Extract the [X, Y] coordinate from the center of the cell holding the provided text.  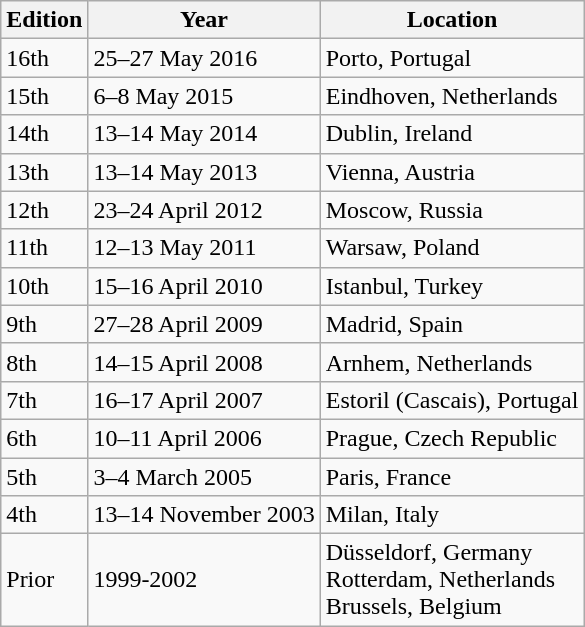
6th [44, 438]
27–28 April 2009 [204, 324]
13th [44, 172]
Istanbul, Turkey [452, 286]
1999-2002 [204, 580]
Prior [44, 580]
11th [44, 248]
Edition [44, 20]
4th [44, 515]
13–14 May 2014 [204, 134]
Vienna, Austria [452, 172]
Moscow, Russia [452, 210]
15–16 April 2010 [204, 286]
Dublin, Ireland [452, 134]
14th [44, 134]
Location [452, 20]
12th [44, 210]
Paris, France [452, 477]
Warsaw, Poland [452, 248]
Prague, Czech Republic [452, 438]
13–14 November 2003 [204, 515]
16th [44, 58]
15th [44, 96]
Porto, Portugal [452, 58]
Estoril (Cascais), Portugal [452, 400]
10th [44, 286]
6–8 May 2015 [204, 96]
Düsseldorf, GermanyRotterdam, Netherlands Brussels, Belgium [452, 580]
7th [44, 400]
Year [204, 20]
25–27 May 2016 [204, 58]
Eindhoven, Netherlands [452, 96]
13–14 May 2013 [204, 172]
14–15 April 2008 [204, 362]
16–17 April 2007 [204, 400]
Madrid, Spain [452, 324]
12–13 May 2011 [204, 248]
Arnhem, Netherlands [452, 362]
5th [44, 477]
Milan, Italy [452, 515]
9th [44, 324]
10–11 April 2006 [204, 438]
23–24 April 2012 [204, 210]
3–4 March 2005 [204, 477]
8th [44, 362]
